Scan for the cell matching the given text and deliver its (x, y) coordinate at center. 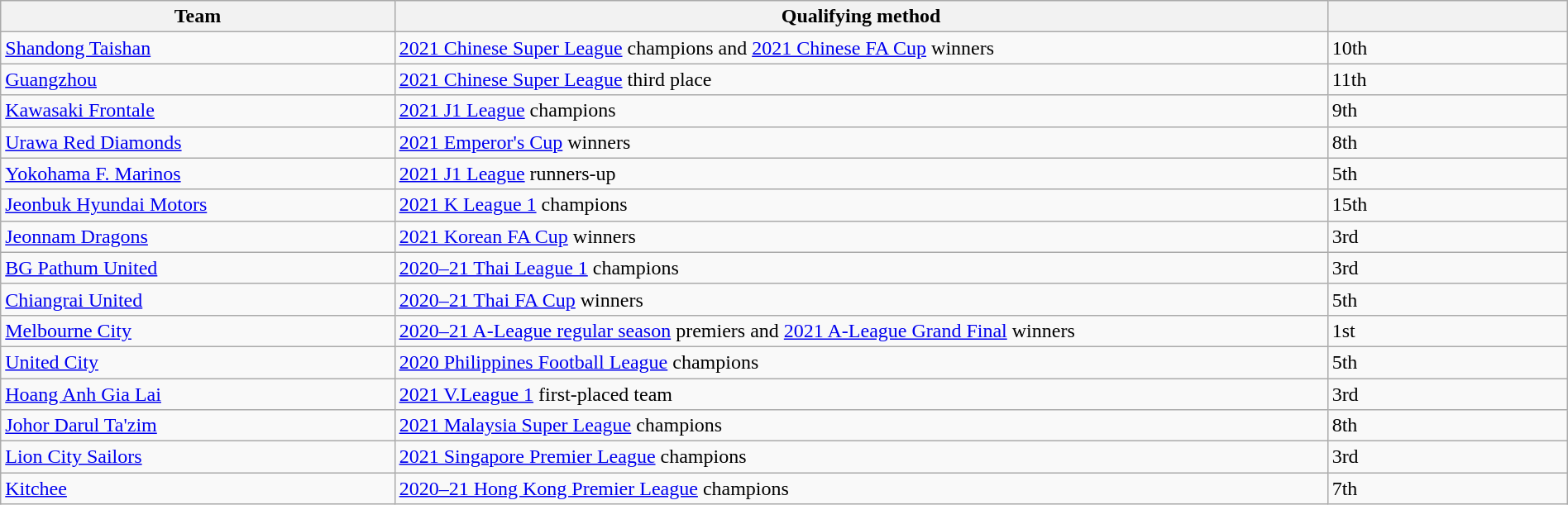
2021 J1 League runners-up (861, 174)
Urawa Red Diamonds (198, 142)
2020–21 Hong Kong Premier League champions (861, 488)
2021 Malaysia Super League champions (861, 426)
1st (1447, 331)
2021 Emperor's Cup winners (861, 142)
Kawasaki Frontale (198, 111)
2021 Chinese Super League third place (861, 79)
Jeonbuk Hyundai Motors (198, 205)
Melbourne City (198, 331)
Yokohama F. Marinos (198, 174)
9th (1447, 111)
Guangzhou (198, 79)
15th (1447, 205)
2021 J1 League champions (861, 111)
2021 K League 1 champions (861, 205)
2021 Chinese Super League champions and 2021 Chinese FA Cup winners (861, 48)
2020–21 Thai FA Cup winners (861, 299)
2020–21 Thai League 1 champions (861, 268)
Jeonnam Dragons (198, 236)
Lion City Sailors (198, 457)
10th (1447, 48)
United City (198, 362)
Johor Darul Ta'zim (198, 426)
11th (1447, 79)
2021 Korean FA Cup winners (861, 236)
2021 Singapore Premier League champions (861, 457)
Hoang Anh Gia Lai (198, 394)
Chiangrai United (198, 299)
Shandong Taishan (198, 48)
2020–21 A-League regular season premiers and 2021 A-League Grand Final winners (861, 331)
Team (198, 17)
BG Pathum United (198, 268)
7th (1447, 488)
Qualifying method (861, 17)
Kitchee (198, 488)
2021 V.League 1 first-placed team (861, 394)
2020 Philippines Football League champions (861, 362)
